Provide the (X, Y) coordinate of the cell's center where the given text is located.  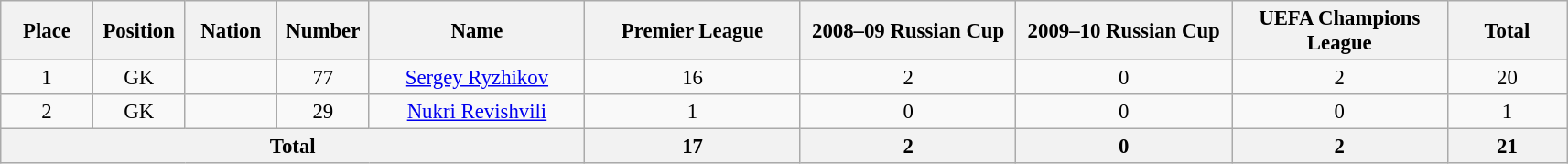
Premier League (693, 31)
Position (139, 31)
Nation (231, 31)
17 (693, 147)
UEFA Champions League (1340, 31)
Number (324, 31)
20 (1507, 78)
2008–09 Russian Cup (908, 31)
Name (477, 31)
Sergey Ryzhikov (477, 78)
21 (1507, 147)
77 (324, 78)
2009–10 Russian Cup (1124, 31)
16 (693, 78)
Nukri Revishvili (477, 112)
Place (48, 31)
29 (324, 112)
